Detect which cell encompasses the target text, then output its (X, Y) center coordinate. 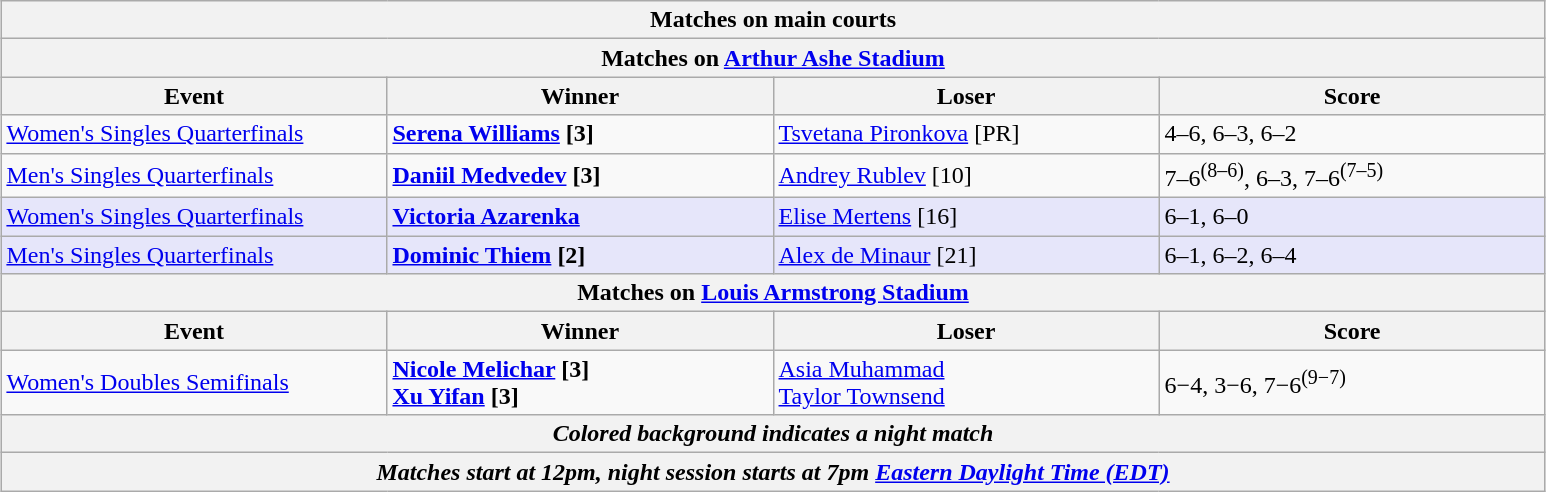
6–1, 6–2, 6–4 (1352, 255)
Colored background indicates a night match (773, 434)
Asia Muhammad Taylor Townsend (966, 382)
Matches on Arthur Ashe Stadium (773, 58)
Nicole Melichar [3] Xu Yifan [3] (580, 382)
Dominic Thiem [2] (580, 255)
Women's Doubles Semifinals (194, 382)
7–6(8–6), 6–3, 7–6(7–5) (1352, 176)
Andrey Rublev [10] (966, 176)
Victoria Azarenka (580, 217)
Matches on Louis Armstrong Stadium (773, 293)
Serena Williams [3] (580, 134)
6−4, 3−6, 7−6(9−7) (1352, 382)
Elise Mertens [16] (966, 217)
Matches on main courts (773, 20)
4–6, 6–3, 6–2 (1352, 134)
6–1, 6–0 (1352, 217)
Daniil Medvedev [3] (580, 176)
Matches start at 12pm, night session starts at 7pm Eastern Daylight Time (EDT) (773, 472)
Alex de Minaur [21] (966, 255)
Tsvetana Pironkova [PR] (966, 134)
